Determine the [x, y] coordinate at the center of the cell enclosing the given text.  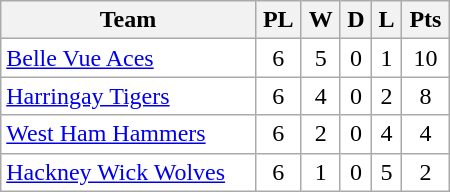
8 [426, 96]
W [320, 20]
D [356, 20]
L [387, 20]
10 [426, 58]
PL [278, 20]
Team [128, 20]
Pts [426, 20]
Belle Vue Aces [128, 58]
Hackney Wick Wolves [128, 172]
West Ham Hammers [128, 134]
Harringay Tigers [128, 96]
